Detect which cell encompasses the target text, then output its [X, Y] center coordinate. 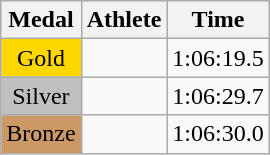
Bronze [41, 134]
Athlete [124, 20]
1:06:30.0 [218, 134]
Gold [41, 58]
Silver [41, 96]
Medal [41, 20]
1:06:19.5 [218, 58]
Time [218, 20]
1:06:29.7 [218, 96]
